Capture the cell that displays the provided text and extract its (X, Y) central coordinate. 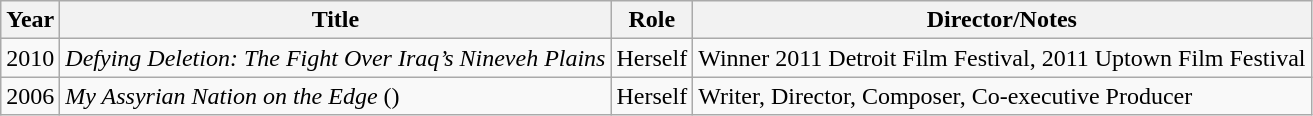
Winner 2011 Detroit Film Festival, 2011 Uptown Film Festival (1002, 58)
Title (336, 20)
My Assyrian Nation on the Edge () (336, 96)
Director/Notes (1002, 20)
2006 (30, 96)
Defying Deletion: The Fight Over Iraq’s Nineveh Plains (336, 58)
2010 (30, 58)
Year (30, 20)
Role (652, 20)
Writer, Director, Composer, Co-executive Producer (1002, 96)
